Scan for the cell matching the given text and deliver its [x, y] coordinate at center. 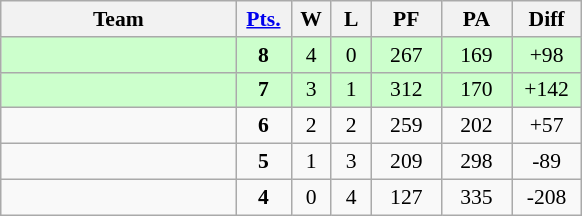
Pts. [264, 19]
+57 [547, 126]
169 [476, 55]
312 [406, 90]
259 [406, 126]
PA [476, 19]
5 [264, 162]
-89 [547, 162]
7 [264, 90]
127 [406, 197]
Diff [547, 19]
8 [264, 55]
335 [476, 197]
Team [118, 19]
202 [476, 126]
298 [476, 162]
+98 [547, 55]
+142 [547, 90]
6 [264, 126]
209 [406, 162]
PF [406, 19]
W [311, 19]
L [351, 19]
170 [476, 90]
-208 [547, 197]
267 [406, 55]
